For the text-containing cell, return its midpoint in [X, Y] coordinate format. 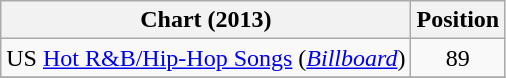
89 [458, 58]
Position [458, 20]
US Hot R&B/Hip-Hop Songs (Billboard) [206, 58]
Chart (2013) [206, 20]
